Determine the [x, y] coordinate at the center of the cell enclosing the given text.  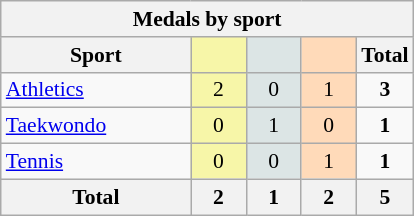
Tennis [96, 162]
5 [384, 197]
Medals by sport [208, 19]
Taekwondo [96, 126]
Sport [96, 55]
Athletics [96, 90]
3 [384, 90]
